Locate the cell with the specified text and output its [X, Y] center coordinate. 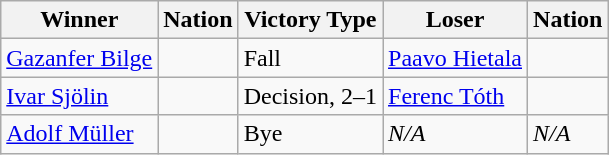
Gazanfer Bilge [80, 58]
Bye [310, 134]
Paavo Hietala [456, 58]
Loser [456, 20]
Victory Type [310, 20]
Ivar Sjölin [80, 96]
Winner [80, 20]
Fall [310, 58]
Adolf Müller [80, 134]
Ferenc Tóth [456, 96]
Decision, 2–1 [310, 96]
